Locate the cell with the specified text and output its (X, Y) center coordinate. 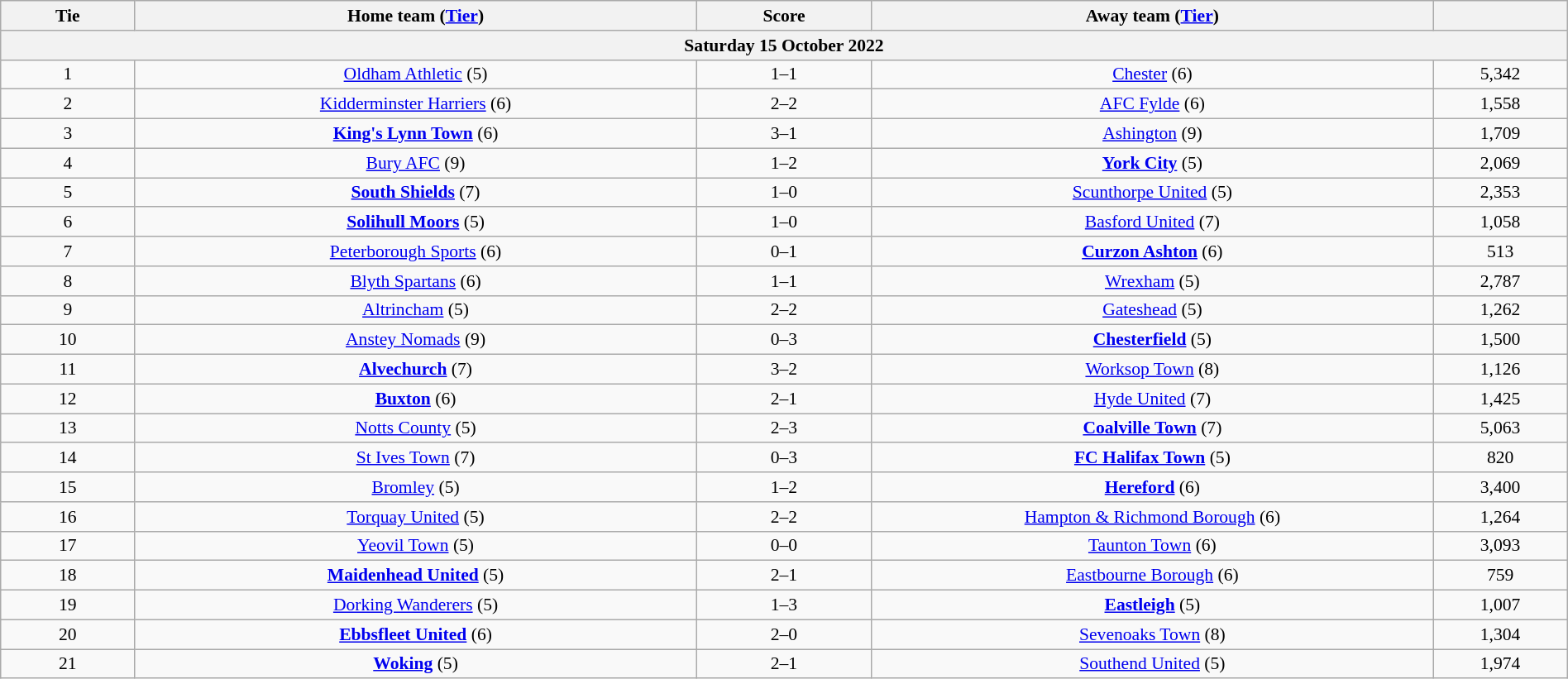
3,093 (1500, 546)
Anstey Nomads (9) (415, 340)
10 (68, 340)
Alvechurch (7) (415, 370)
Basford United (7) (1153, 222)
0–1 (784, 251)
Bromley (5) (415, 487)
Away team (Tier) (1153, 16)
20 (68, 634)
2,353 (1500, 193)
13 (68, 428)
2,069 (1500, 163)
AFC Fylde (6) (1153, 104)
Chesterfield (5) (1153, 340)
Woking (5) (415, 664)
South Shields (7) (415, 193)
820 (1500, 458)
Hyde United (7) (1153, 399)
9 (68, 310)
Curzon Ashton (6) (1153, 251)
3–1 (784, 134)
1,264 (1500, 517)
2–0 (784, 634)
1,304 (1500, 634)
Peterborough Sports (6) (415, 251)
19 (68, 605)
Southend United (5) (1153, 664)
1 (68, 74)
Bury AFC (9) (415, 163)
FC Halifax Town (5) (1153, 458)
15 (68, 487)
2,787 (1500, 281)
1,500 (1500, 340)
Tie (68, 16)
1,007 (1500, 605)
1,058 (1500, 222)
Worksop Town (8) (1153, 370)
St Ives Town (7) (415, 458)
Kidderminster Harriers (6) (415, 104)
Eastbourne Borough (6) (1153, 576)
Home team (Tier) (415, 16)
Ashington (9) (1153, 134)
Chester (6) (1153, 74)
Oldham Athletic (5) (415, 74)
12 (68, 399)
21 (68, 664)
11 (68, 370)
1,126 (1500, 370)
1,974 (1500, 664)
Hampton & Richmond Borough (6) (1153, 517)
Sevenoaks Town (8) (1153, 634)
513 (1500, 251)
3,400 (1500, 487)
Yeovil Town (5) (415, 546)
1–3 (784, 605)
18 (68, 576)
Ebbsfleet United (6) (415, 634)
Scunthorpe United (5) (1153, 193)
Score (784, 16)
Saturday 15 October 2022 (784, 45)
7 (68, 251)
1,558 (1500, 104)
York City (5) (1153, 163)
Wrexham (5) (1153, 281)
Hereford (6) (1153, 487)
Maidenhead United (5) (415, 576)
8 (68, 281)
5,063 (1500, 428)
Altrincham (5) (415, 310)
3 (68, 134)
Solihull Moors (5) (415, 222)
2 (68, 104)
16 (68, 517)
3–2 (784, 370)
17 (68, 546)
King's Lynn Town (6) (415, 134)
Dorking Wanderers (5) (415, 605)
2–3 (784, 428)
6 (68, 222)
1,709 (1500, 134)
0–0 (784, 546)
14 (68, 458)
Eastleigh (5) (1153, 605)
1,262 (1500, 310)
Buxton (6) (415, 399)
Coalville Town (7) (1153, 428)
1,425 (1500, 399)
Torquay United (5) (415, 517)
4 (68, 163)
Taunton Town (6) (1153, 546)
5 (68, 193)
759 (1500, 576)
Notts County (5) (415, 428)
Blyth Spartans (6) (415, 281)
5,342 (1500, 74)
Gateshead (5) (1153, 310)
